Locate the cell with the specified text and output its (X, Y) center coordinate. 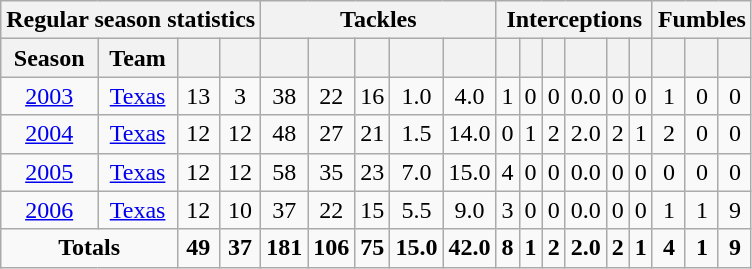
Totals (90, 248)
38 (284, 96)
13 (199, 96)
2005 (50, 172)
8 (508, 248)
Tackles (378, 20)
181 (284, 248)
35 (332, 172)
75 (372, 248)
106 (332, 248)
1.5 (416, 134)
16 (372, 96)
14.0 (470, 134)
7.0 (416, 172)
2006 (50, 210)
10 (240, 210)
42.0 (470, 248)
2004 (50, 134)
23 (372, 172)
Season (50, 58)
27 (332, 134)
21 (372, 134)
15 (372, 210)
9.0 (470, 210)
4.0 (470, 96)
58 (284, 172)
Fumbles (702, 20)
Team (138, 58)
1.0 (416, 96)
2003 (50, 96)
49 (199, 248)
5.5 (416, 210)
Interceptions (574, 20)
48 (284, 134)
Regular season statistics (131, 20)
